Identify which cell holds the provided text, then report its (X, Y) central coordinate. 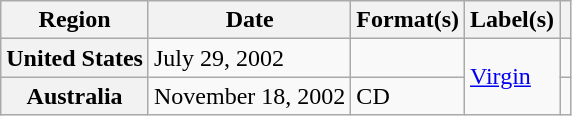
CD (408, 96)
Virgin (512, 77)
Region (75, 20)
November 18, 2002 (249, 96)
Format(s) (408, 20)
July 29, 2002 (249, 58)
Label(s) (512, 20)
United States (75, 58)
Date (249, 20)
Australia (75, 96)
